Return the (X, Y) coordinate for the center point of the cell that contains the specified text.  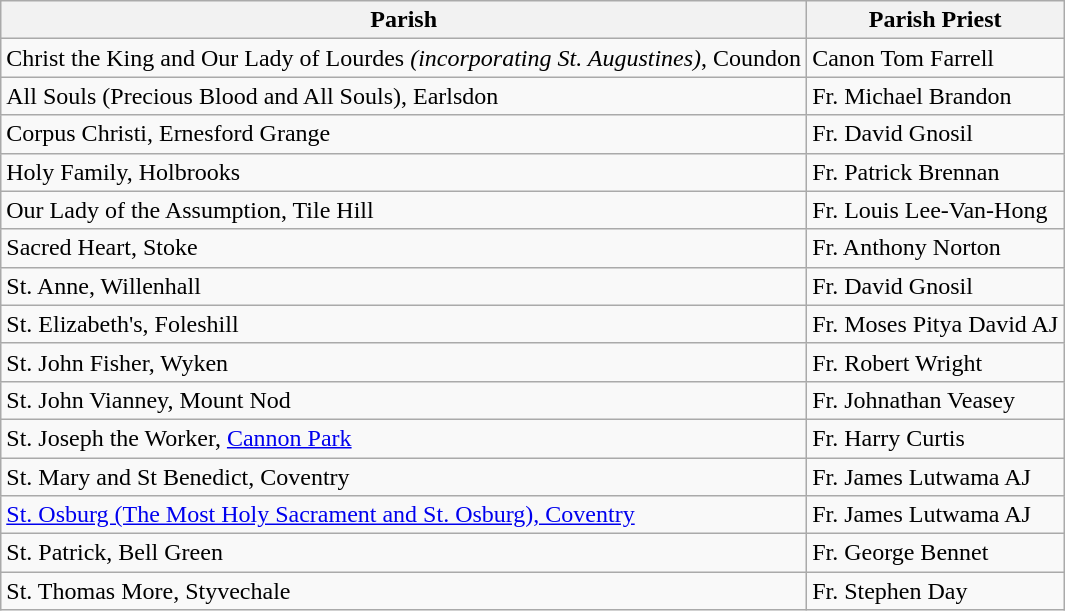
St. Elizabeth's, Foleshill (404, 324)
Canon Tom Farrell (936, 58)
St. Mary and St Benedict, Coventry (404, 477)
Sacred Heart, Stoke (404, 248)
Fr. Anthony Norton (936, 248)
Fr. Louis Lee-Van-Hong (936, 210)
St. John Fisher, Wyken (404, 362)
St. Osburg (The Most Holy Sacrament and St. Osburg), Coventry (404, 515)
All Souls (Precious Blood and All Souls), Earlsdon (404, 96)
Fr. Michael Brandon (936, 96)
Corpus Christi, Ernesford Grange (404, 134)
Fr. Moses Pitya David AJ (936, 324)
Fr. Stephen Day (936, 591)
Fr. Patrick Brennan (936, 172)
Fr. Robert Wright (936, 362)
Christ the King and Our Lady of Lourdes (incorporating St. Augustines), Coundon (404, 58)
Parish (404, 20)
Parish Priest (936, 20)
St. Anne, Willenhall (404, 286)
St. Thomas More, Styvechale (404, 591)
St. Joseph the Worker, Cannon Park (404, 438)
Fr. Johnathan Veasey (936, 400)
Fr. Harry Curtis (936, 438)
Holy Family, Holbrooks (404, 172)
Fr. George Bennet (936, 553)
Our Lady of the Assumption, Tile Hill (404, 210)
St. John Vianney, Mount Nod (404, 400)
St. Patrick, Bell Green (404, 553)
